Determine the [X, Y] coordinate at the center of the cell enclosing the given text.  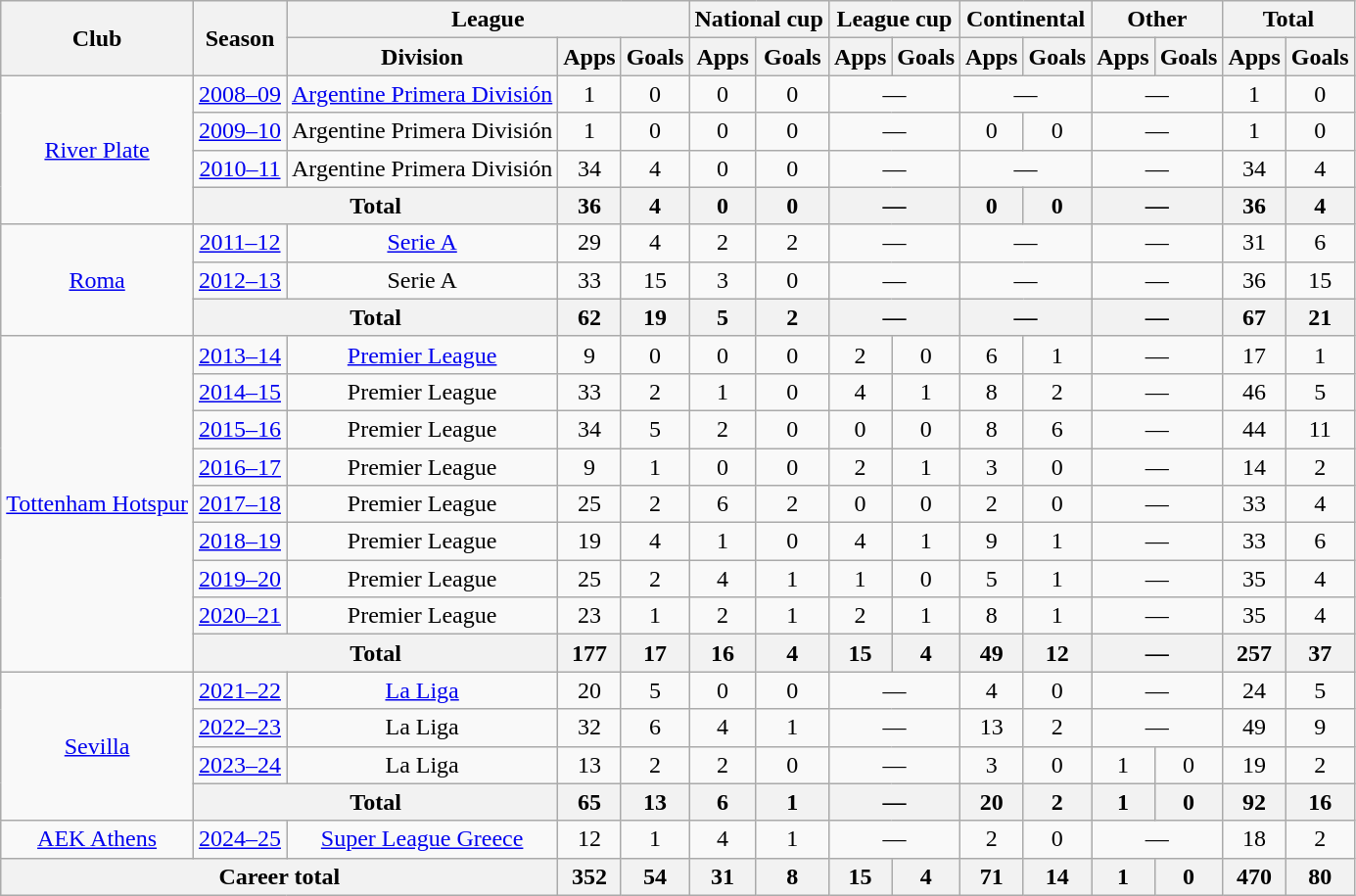
Season [239, 38]
44 [1254, 429]
67 [1254, 317]
352 [589, 876]
177 [589, 653]
62 [589, 317]
65 [589, 802]
River Plate [98, 150]
2012–13 [239, 280]
2020–21 [239, 616]
32 [589, 728]
2024–25 [239, 839]
2022–23 [239, 728]
470 [1254, 876]
League cup [894, 20]
24 [1254, 690]
2023–24 [239, 765]
2008–09 [239, 94]
2014–15 [239, 392]
46 [1254, 392]
257 [1254, 653]
2009–10 [239, 131]
Other [1157, 20]
18 [1254, 839]
Career total [280, 876]
Club [98, 38]
Continental [1026, 20]
11 [1320, 429]
2018–19 [239, 542]
League [488, 20]
23 [589, 616]
80 [1320, 876]
Sevilla [98, 746]
29 [589, 243]
Super League Greece [421, 839]
37 [1320, 653]
2017–18 [239, 504]
Roma [98, 280]
2011–12 [239, 243]
Division [421, 57]
2021–22 [239, 690]
54 [655, 876]
2019–20 [239, 579]
71 [992, 876]
2016–17 [239, 467]
2013–14 [239, 354]
21 [1320, 317]
AEK Athens [98, 839]
92 [1254, 802]
2010–11 [239, 168]
2015–16 [239, 429]
Tottenham Hotspur [98, 503]
National cup [759, 20]
